Capture the cell that displays the provided text and extract its (X, Y) central coordinate. 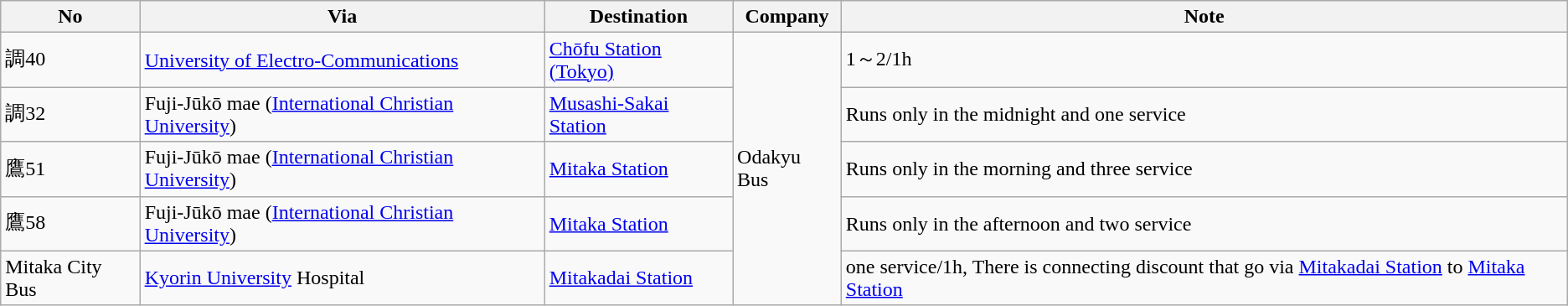
1～2/1h (1204, 60)
鷹58 (70, 223)
Mitakadai Station (638, 278)
Via (342, 17)
鷹51 (70, 169)
Runs only in the morning and three service (1204, 169)
Mitaka City Bus (70, 278)
Kyorin University Hospital (342, 278)
Odakyu Bus (787, 169)
調32 (70, 114)
Company (787, 17)
No (70, 17)
調40 (70, 60)
one service/1h, There is connecting discount that go via Mitakadai Station to Mitaka Station (1204, 278)
Note (1204, 17)
Runs only in the midnight and one service (1204, 114)
Musashi-Sakai Station (638, 114)
Chōfu Station (Tokyo) (638, 60)
Runs only in the afternoon and two service (1204, 223)
University of Electro-Communications (342, 60)
Destination (638, 17)
